For the text-containing cell, return its midpoint in [X, Y] coordinate format. 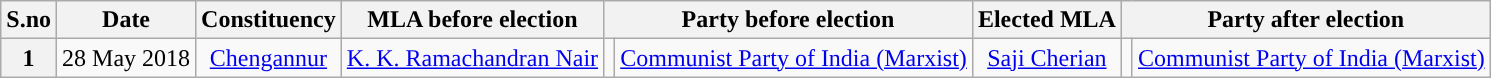
Elected MLA [1046, 20]
Party before election [788, 20]
Saji Cherian [1046, 58]
S.no [29, 20]
Party after election [1306, 20]
1 [29, 58]
K. K. Ramachandran Nair [472, 58]
MLA before election [472, 20]
Date [126, 20]
Chengannur [269, 58]
28 May 2018 [126, 58]
Constituency [269, 20]
